For the text-containing cell, return its midpoint in [x, y] coordinate format. 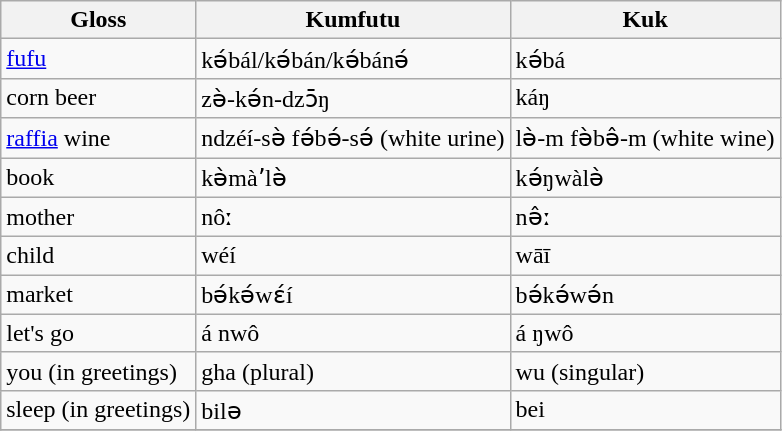
nə̂ː [645, 217]
kə́ŋwàlə̀ [645, 178]
wu (singular) [645, 371]
nôː [353, 217]
raffia wine [98, 138]
á ŋwô [645, 333]
Kuk [645, 20]
corn beer [98, 98]
ndzéí-sə̀ fə́bə́-sə́ (white urine) [353, 138]
kə́bál/kə́bán/kə́bánə́ [353, 59]
bə́kə́wə́n [645, 295]
lə̀-m fə̀bə̂-m (white wine) [645, 138]
book [98, 178]
Kumfutu [353, 20]
bilə [353, 410]
mother [98, 217]
á nwô [353, 333]
wéí [353, 256]
kə̀màʼlə̀ [353, 178]
sleep (in greetings) [98, 410]
Gloss [98, 20]
bei [645, 410]
zə̀-kə́n-dzɔ̄ŋ [353, 98]
fufu [98, 59]
kə́bá [645, 59]
child [98, 256]
bə́kə́wɛ́í [353, 295]
wāī [645, 256]
you (in greetings) [98, 371]
let's go [98, 333]
káŋ [645, 98]
gha (plural) [353, 371]
market [98, 295]
